Extract the [X, Y] coordinate from the center of the cell holding the provided text.  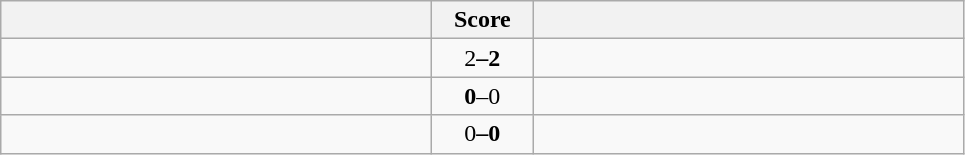
2–2 [482, 58]
Score [482, 20]
